Return the [x, y] coordinate for the center point of the cell that contains the specified text.  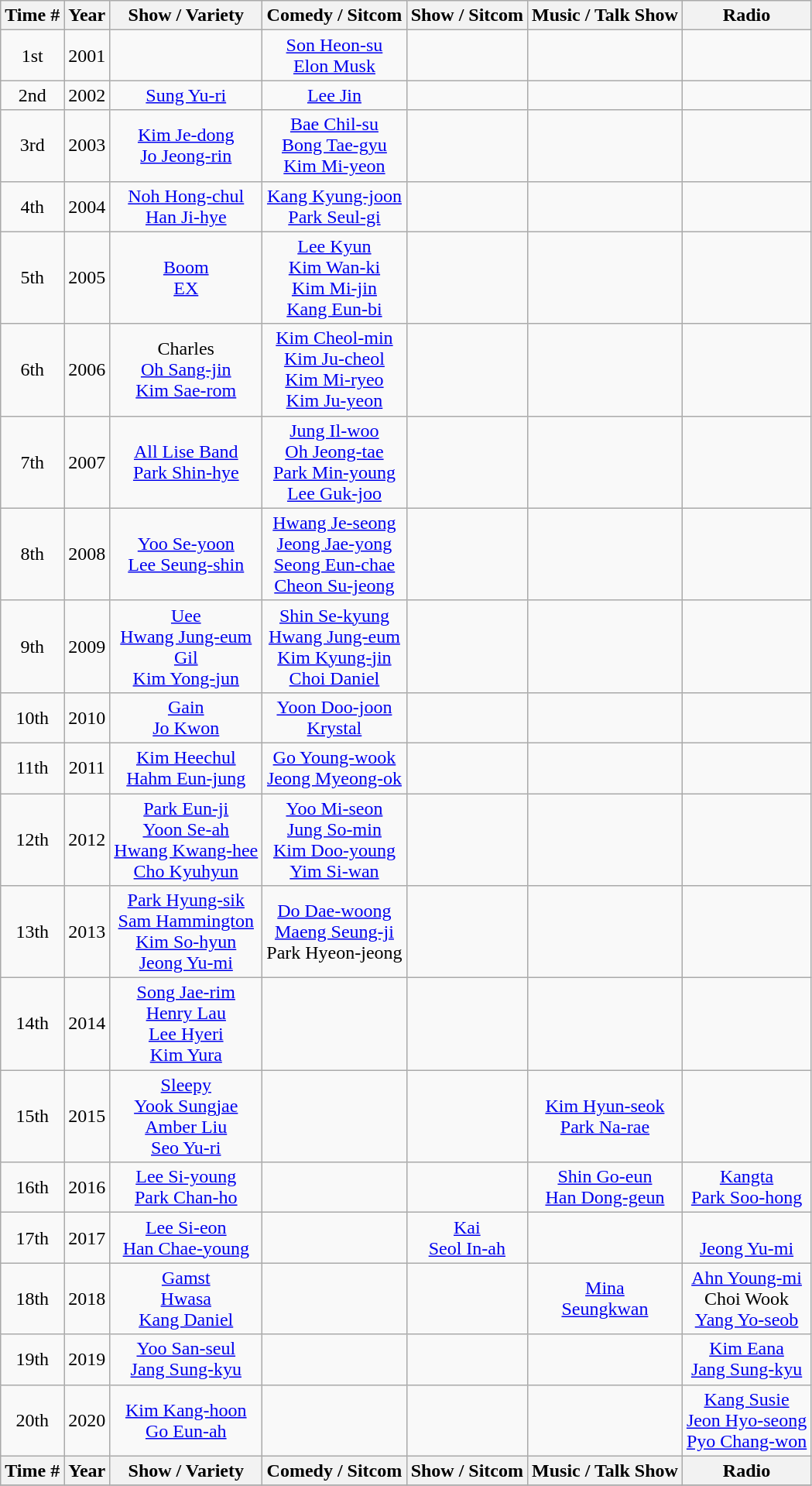
SleepyYook SungjaeAmber LiuSeo Yu-ri [186, 1117]
Lee Jin [334, 95]
Lee KyunKim Wan-kiKim Mi-jinKang Eun-bi [334, 277]
3rd [33, 146]
UeeHwang Jung-eumGilKim Yong-jun [186, 646]
5th [33, 277]
1st [33, 56]
2015 [87, 1117]
Song Jae-rimHenry LauLee HyeriKim Yura [186, 1024]
13th [33, 932]
6th [33, 370]
Jeong Yu-mi [746, 1237]
Hwang Je-seongJeong Jae-yongSeong Eun-chaeCheon Su-jeong [334, 554]
Kim Cheol-minKim Ju-cheolKim Mi-ryeoKim Ju-yeon [334, 370]
2017 [87, 1237]
Yoo San-seulJang Sung-kyu [186, 1360]
2005 [87, 277]
2009 [87, 646]
Jung Il-wooOh Jeong-taePark Min-youngLee Guk-joo [334, 462]
17th [33, 1237]
Lee Si-youngPark Chan-ho [186, 1188]
Park Hyung-sikSam HammingtonKim So-hyunJeong Yu-mi [186, 932]
Shin Se-kyungHwang Jung-eumKim Kyung-jinChoi Daniel [334, 646]
BoomEX [186, 277]
10th [33, 717]
2013 [87, 932]
20th [33, 1420]
Do Dae-woongMaeng Seung-jiPark Hyeon-jeong [334, 932]
Son Heon-suElon Musk [334, 56]
Yoo Mi-seonJung So-minKim Doo-youngYim Si-wan [334, 839]
16th [33, 1188]
2002 [87, 95]
2004 [87, 206]
Shin Go-eunHan Dong-geun [605, 1188]
2014 [87, 1024]
7th [33, 462]
Kim Hyun-seokPark Na-rae [605, 1117]
Kang Kyung-joonPark Seul-gi [334, 206]
KaiSeol In-ah [467, 1237]
Noh Hong-chulHan Ji-hye [186, 206]
9th [33, 646]
2003 [87, 146]
CharlesOh Sang-jinKim Sae-rom [186, 370]
KangtaPark Soo-hong [746, 1188]
2007 [87, 462]
Go Young-wookJeong Myeong-ok [334, 768]
19th [33, 1360]
18th [33, 1299]
2011 [87, 768]
2016 [87, 1188]
15th [33, 1117]
2019 [87, 1360]
2010 [87, 717]
2008 [87, 554]
Kim Je-dongJo Jeong-rin [186, 146]
Kim EanaJang Sung-kyu [746, 1360]
2012 [87, 839]
Kim HeechulHahm Eun-jung [186, 768]
Ahn Young-miChoi WookYang Yo-seob [746, 1299]
4th [33, 206]
All Lise BandPark Shin-hye [186, 462]
Yoon Doo-joonKrystal [334, 717]
Kang SusieJeon Hyo-seongPyo Chang-won [746, 1420]
Park Eun-jiYoon Se-ahHwang Kwang-heeCho Kyuhyun [186, 839]
Sung Yu-ri [186, 95]
2020 [87, 1420]
14th [33, 1024]
Bae Chil-suBong Tae-gyuKim Mi-yeon [334, 146]
GainJo Kwon [186, 717]
Kim Kang-hoonGo Eun-ah [186, 1420]
2001 [87, 56]
2nd [33, 95]
Yoo Se-yoonLee Seung-shin [186, 554]
11th [33, 768]
12th [33, 839]
Lee Si-eonHan Chae-young [186, 1237]
8th [33, 554]
MinaSeungkwan [605, 1299]
GamstHwasaKang Daniel [186, 1299]
2006 [87, 370]
2018 [87, 1299]
